From the cell containing the given text, extract its center point as (x, y) coordinate. 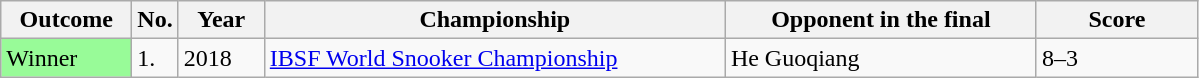
Opponent in the final (880, 20)
Winner (66, 58)
He Guoqiang (880, 58)
Score (1116, 20)
Outcome (66, 20)
Championship (494, 20)
Year (221, 20)
No. (155, 20)
IBSF World Snooker Championship (494, 58)
2018 (221, 58)
1. (155, 58)
8–3 (1116, 58)
